Find where the given text appears and provide that cell's center as (X, Y) coordinate. 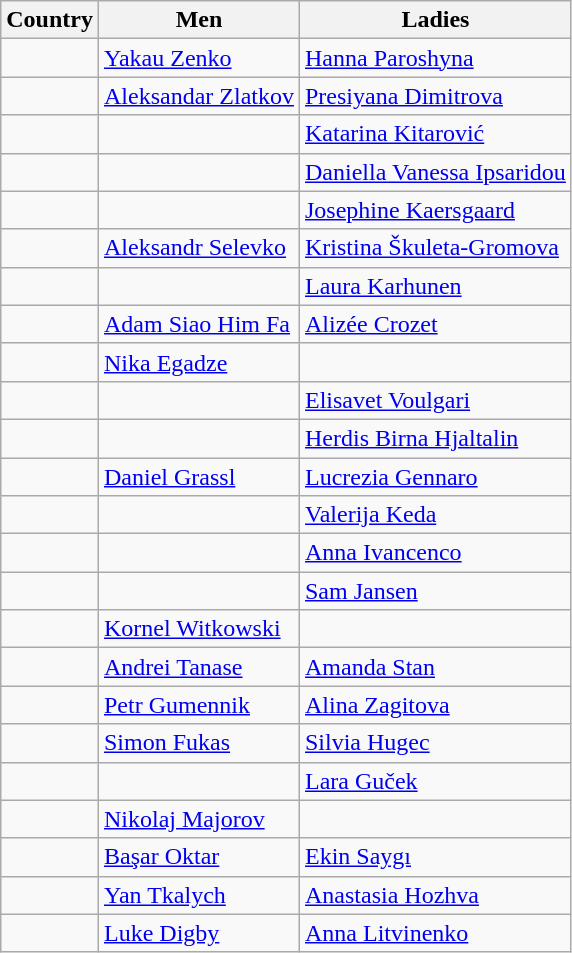
Daniella Vanessa Ipsaridou (435, 172)
Sam Jansen (435, 591)
Herdis Birna Hjaltalin (435, 438)
Yan Tkalych (198, 895)
Aleksandar Zlatkov (198, 96)
Laura Karhunen (435, 286)
Anna Ivancenco (435, 553)
Country (50, 20)
Nika Egadze (198, 362)
Lucrezia Gennaro (435, 477)
Nikolaj Majorov (198, 819)
Anna Litvinenko (435, 933)
Hanna Paroshyna (435, 58)
Petr Gumennik (198, 705)
Valerija Keda (435, 515)
Silvia Hugec (435, 743)
Katarina Kitarović (435, 134)
Simon Fukas (198, 743)
Ladies (435, 20)
Luke Digby (198, 933)
Alina Zagitova (435, 705)
Elisavet Voulgari (435, 400)
Josephine Kaersgaard (435, 210)
Adam Siao Him Fa (198, 324)
Lara Guček (435, 781)
Men (198, 20)
Yakau Zenko (198, 58)
Alizée Crozet (435, 324)
Kristina Škuleta-Gromova (435, 248)
Anastasia Hozhva (435, 895)
Daniel Grassl (198, 477)
Andrei Tanase (198, 667)
Kornel Witkowski (198, 629)
Başar Oktar (198, 857)
Ekin Saygı (435, 857)
Amanda Stan (435, 667)
Presiyana Dimitrova (435, 96)
Aleksandr Selevko (198, 248)
